For the text-containing cell, return its midpoint in (x, y) coordinate format. 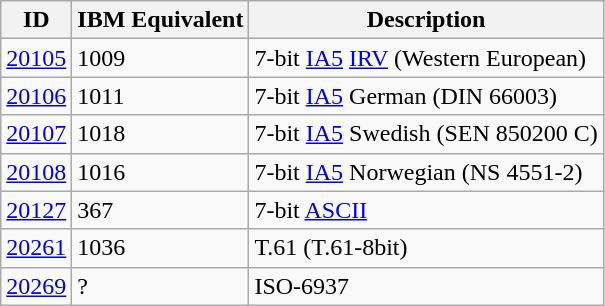
367 (160, 210)
IBM Equivalent (160, 20)
20269 (36, 286)
7-bit IA5 Swedish (SEN 850200 C) (426, 134)
20107 (36, 134)
1016 (160, 172)
T.61 (T.61-8bit) (426, 248)
7-bit ASCII (426, 210)
7-bit IA5 German (DIN 66003) (426, 96)
7-bit IA5 IRV (Western European) (426, 58)
1036 (160, 248)
? (160, 286)
20108 (36, 172)
7-bit IA5 Norwegian (NS 4551-2) (426, 172)
ID (36, 20)
ISO-6937 (426, 286)
Description (426, 20)
1009 (160, 58)
20127 (36, 210)
1011 (160, 96)
20105 (36, 58)
20106 (36, 96)
20261 (36, 248)
1018 (160, 134)
